Scan for the cell matching the given text and deliver its (X, Y) coordinate at center. 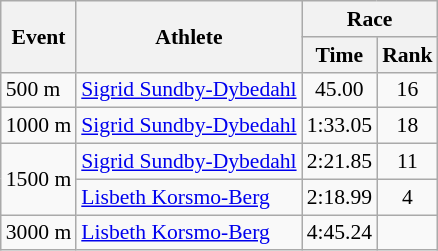
1:33.05 (340, 126)
Event (38, 36)
4 (408, 197)
4:45.24 (340, 233)
Race (370, 19)
Athlete (188, 36)
18 (408, 126)
11 (408, 162)
2:18.99 (340, 197)
16 (408, 90)
1500 m (38, 180)
2:21.85 (340, 162)
Time (340, 55)
45.00 (340, 90)
Rank (408, 55)
500 m (38, 90)
1000 m (38, 126)
3000 m (38, 233)
